Find where the given text appears and provide that cell's center as [X, Y] coordinate. 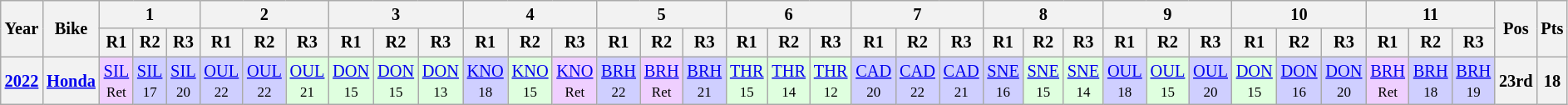
4 [530, 14]
23rd [1516, 81]
Pos [1516, 28]
BRH19 [1473, 81]
BRH22 [619, 81]
SIL20 [183, 81]
8 [1043, 14]
OUL15 [1168, 81]
2022 [22, 81]
CAD22 [918, 81]
OUL21 [308, 81]
3 [396, 14]
Honda [71, 81]
SILRet [116, 81]
18 [1553, 81]
Year [22, 28]
SNE16 [1003, 81]
KNO15 [530, 81]
SIL17 [150, 81]
9 [1167, 14]
SNE14 [1083, 81]
THR15 [747, 81]
KNORet [574, 81]
Pts [1553, 28]
5 [662, 14]
11 [1430, 14]
DON20 [1344, 81]
10 [1299, 14]
CAD20 [873, 81]
Bike [71, 28]
DON16 [1299, 81]
2 [264, 14]
1 [150, 14]
KNO18 [486, 81]
SNE15 [1043, 81]
OUL18 [1125, 81]
CAD21 [961, 81]
THR14 [788, 81]
7 [917, 14]
OUL20 [1211, 81]
6 [788, 14]
BRH21 [704, 81]
BRH18 [1431, 81]
THR12 [831, 81]
DON13 [441, 81]
